Search for the cell housing the specified text and yield its [X, Y] center coordinate. 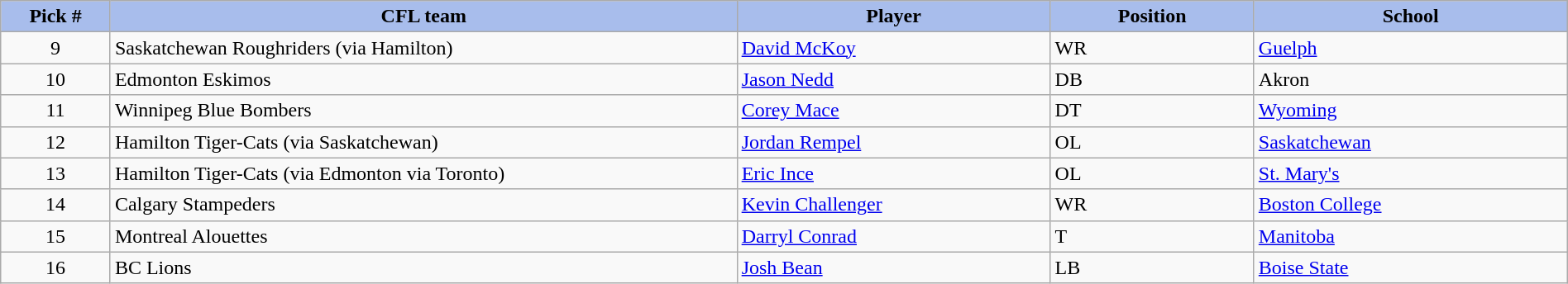
12 [56, 142]
Montreal Alouettes [423, 236]
Manitoba [1411, 236]
16 [56, 267]
15 [56, 236]
Darryl Conrad [893, 236]
Kevin Challenger [893, 205]
Eric Ince [893, 173]
School [1411, 17]
Position [1152, 17]
Saskatchewan [1411, 142]
Hamilton Tiger-Cats (via Edmonton via Toronto) [423, 173]
BC Lions [423, 267]
Wyoming [1411, 111]
11 [56, 111]
Jordan Rempel [893, 142]
10 [56, 79]
Saskatchewan Roughriders (via Hamilton) [423, 48]
David McKoy [893, 48]
Player [893, 17]
Edmonton Eskimos [423, 79]
St. Mary's [1411, 173]
Akron [1411, 79]
Corey Mace [893, 111]
Winnipeg Blue Bombers [423, 111]
13 [56, 173]
9 [56, 48]
Boston College [1411, 205]
Hamilton Tiger-Cats (via Saskatchewan) [423, 142]
CFL team [423, 17]
Pick # [56, 17]
LB [1152, 267]
DT [1152, 111]
Calgary Stampeders [423, 205]
T [1152, 236]
DB [1152, 79]
Josh Bean [893, 267]
14 [56, 205]
Jason Nedd [893, 79]
Boise State [1411, 267]
Guelph [1411, 48]
